Identify which cell holds the provided text, then report its (X, Y) central coordinate. 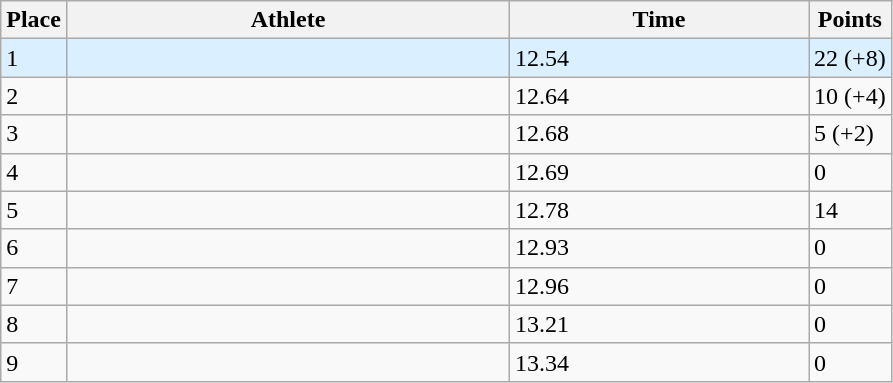
5 (+2) (850, 134)
12.93 (660, 248)
4 (34, 172)
7 (34, 286)
2 (34, 96)
13.34 (660, 362)
Time (660, 20)
9 (34, 362)
Athlete (288, 20)
12.54 (660, 58)
8 (34, 324)
10 (+4) (850, 96)
12.68 (660, 134)
13.21 (660, 324)
22 (+8) (850, 58)
12.69 (660, 172)
12.78 (660, 210)
Points (850, 20)
1 (34, 58)
5 (34, 210)
14 (850, 210)
Place (34, 20)
3 (34, 134)
12.64 (660, 96)
12.96 (660, 286)
6 (34, 248)
